Capture the cell that displays the provided text and extract its [x, y] central coordinate. 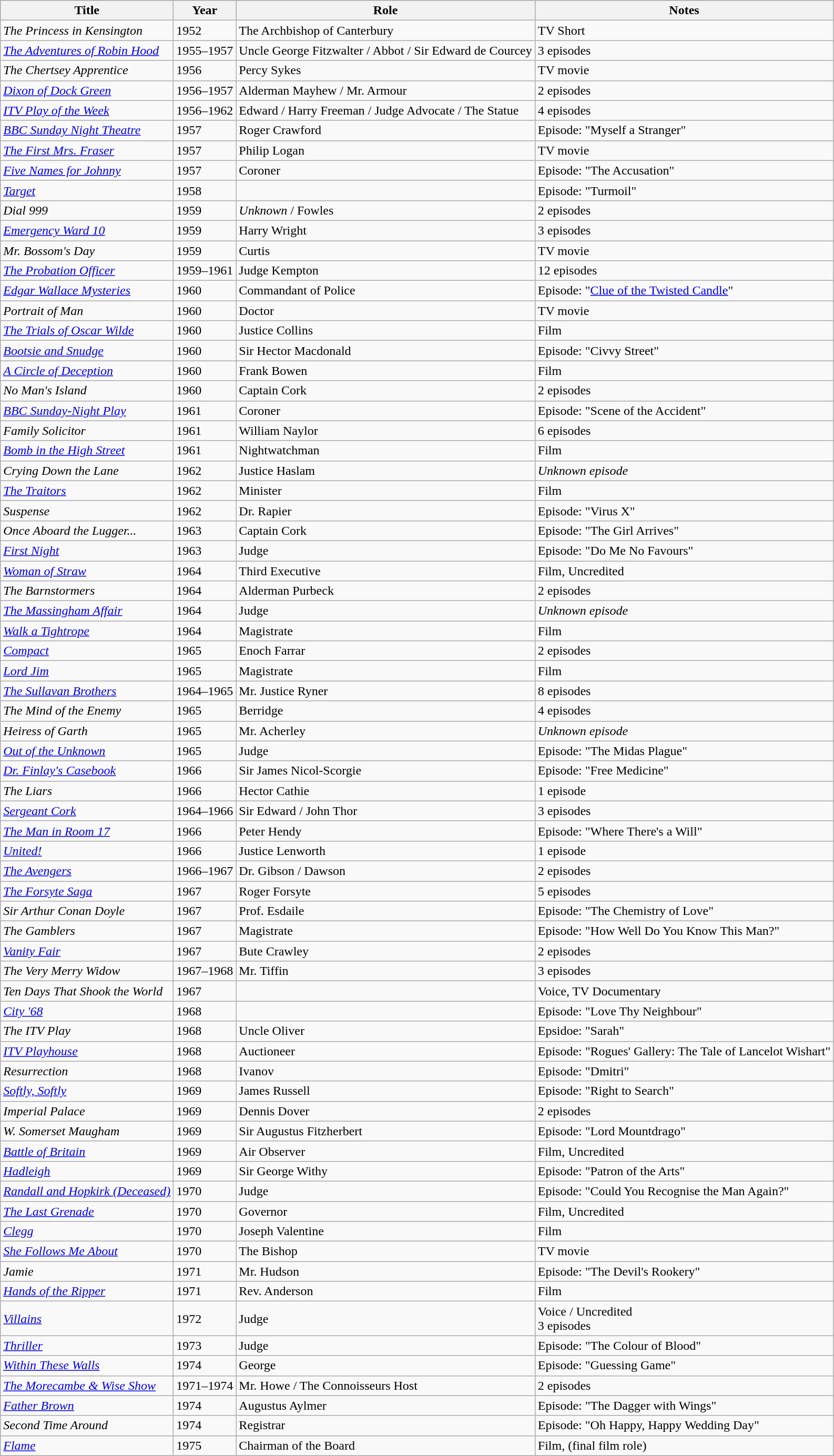
The Chertsey Apprentice [87, 70]
Hector Cathie [385, 791]
Episode: "Turmoil" [684, 190]
Epsidoe: "Sarah" [684, 1031]
The Gamblers [87, 931]
Family Solicitor [87, 431]
Uncle Oliver [385, 1031]
Alderman Mayhew / Mr. Armour [385, 90]
Roger Forsyte [385, 891]
Mr. Justice Ryner [385, 691]
Joseph Valentine [385, 1231]
George [385, 1366]
Episode: "Right to Search" [684, 1091]
Episode: "Dmitri" [684, 1071]
Uncle George Fitzwalter / Abbot / Sir Edward de Courcey [385, 50]
Auctioneer [385, 1051]
Sir James Nicol-Scorgie [385, 771]
Doctor [385, 311]
The Morecambe & Wise Show [87, 1386]
Third Executive [385, 571]
Sir George Withy [385, 1171]
The Very Merry Widow [87, 971]
The Liars [87, 791]
Registrar [385, 1426]
No Man's Island [87, 391]
Second Time Around [87, 1426]
Episode: "Love Thy Neighbour" [684, 1011]
The First Mrs. Fraser [87, 150]
Episode: "Clue of the Twisted Candle" [684, 291]
1958 [205, 190]
Episode: "Could You Recognise the Man Again?" [684, 1191]
1964–1966 [205, 811]
William Naylor [385, 431]
The ITV Play [87, 1031]
The Trials of Oscar Wilde [87, 331]
Chairman of the Board [385, 1445]
The Avengers [87, 871]
Philip Logan [385, 150]
Woman of Straw [87, 571]
Role [385, 11]
Flame [87, 1445]
Target [87, 190]
Sir Augustus Fitzherbert [385, 1131]
1966–1967 [205, 871]
Episode: "Scene of the Accident" [684, 411]
Minister [385, 491]
Episode: "The Accusation" [684, 170]
Voice / Uncredited3 episodes [684, 1319]
Episode: "Guessing Game" [684, 1366]
Roger Crawford [385, 130]
The Sullavan Brothers [87, 691]
ITV Play of the Week [87, 110]
Dial 999 [87, 210]
Sir Arthur Conan Doyle [87, 911]
Bootsie and Snudge [87, 351]
Prof. Esdaile [385, 911]
Episode: "Do Me No Favours" [684, 551]
Randall and Hopkirk (Deceased) [87, 1191]
Hands of the Ripper [87, 1291]
1971–1974 [205, 1386]
Peter Hendy [385, 831]
Percy Sykes [385, 70]
Curtis [385, 251]
W. Somerset Maugham [87, 1131]
Episode: "How Well Do You Know This Man?" [684, 931]
Episode: "Patron of the Arts" [684, 1171]
Jamie [87, 1271]
City '68 [87, 1011]
1959–1961 [205, 271]
Father Brown [87, 1406]
Episode: "The Midas Plague" [684, 751]
Augustus Aylmer [385, 1406]
First Night [87, 551]
Harry Wright [385, 230]
Emergency Ward 10 [87, 230]
Frank Bowen [385, 371]
Episode: "The Dagger with Wings" [684, 1406]
Justice Lenworth [385, 851]
Lord Jim [87, 671]
Compact [87, 651]
1956 [205, 70]
Episode: "The Girl Arrives" [684, 531]
Episode: "Lord Mountdrago" [684, 1131]
Dr. Rapier [385, 511]
Episode: "Oh Happy, Happy Wedding Day" [684, 1426]
Nightwatchman [385, 451]
1956–1962 [205, 110]
Mr. Bossom's Day [87, 251]
Dixon of Dock Green [87, 90]
Governor [385, 1211]
1975 [205, 1445]
The Forsyte Saga [87, 891]
Enoch Farrar [385, 651]
Sir Edward / John Thor [385, 811]
Bute Crawley [385, 951]
Berridge [385, 711]
Sir Hector Macdonald [385, 351]
Episode: "The Devil's Rookery" [684, 1271]
A Circle of Deception [87, 371]
Imperial Palace [87, 1111]
12 episodes [684, 271]
Sergeant Cork [87, 811]
Mr. Hudson [385, 1271]
Episode: "Free Medicine" [684, 771]
1956–1957 [205, 90]
Year [205, 11]
The Archbishop of Canterbury [385, 30]
Thriller [87, 1346]
The Traitors [87, 491]
Alderman Purbeck [385, 591]
Dennis Dover [385, 1111]
Vanity Fair [87, 951]
Episode: "Virus X" [684, 511]
Episode: "Civvy Street" [684, 351]
ITV Playhouse [87, 1051]
The Barnstormers [87, 591]
Notes [684, 11]
BBC Sunday Night Theatre [87, 130]
Out of the Unknown [87, 751]
Softly, Softly [87, 1091]
Edgar Wallace Mysteries [87, 291]
Heiress of Garth [87, 731]
Episode: "The Colour of Blood" [684, 1346]
Justice Collins [385, 331]
1967–1968 [205, 971]
6 episodes [684, 431]
The Probation Officer [87, 271]
1952 [205, 30]
The Princess in Kensington [87, 30]
Ten Days That Shook the World [87, 991]
Title [87, 11]
Justice Haslam [385, 471]
Dr. Finlay's Casebook [87, 771]
James Russell [385, 1091]
1964–1965 [205, 691]
Walk a Tightrope [87, 631]
Clegg [87, 1231]
Rev. Anderson [385, 1291]
Voice, TV Documentary [684, 991]
The Last Grenade [87, 1211]
Suspense [87, 511]
TV Short [684, 30]
Within These Walls [87, 1366]
The Mind of the Enemy [87, 711]
5 episodes [684, 891]
Edward / Harry Freeman / Judge Advocate / The Statue [385, 110]
Hadleigh [87, 1171]
Commandant of Police [385, 291]
Episode: "Where There's a Will" [684, 831]
Air Observer [385, 1151]
1955–1957 [205, 50]
Once Aboard the Lugger... [87, 531]
The Bishop [385, 1251]
Crying Down the Lane [87, 471]
Ivanov [385, 1071]
Episode: "The Chemistry of Love" [684, 911]
Battle of Britain [87, 1151]
Unknown / Fowles [385, 210]
The Man in Room 17 [87, 831]
BBC Sunday-Night Play [87, 411]
Resurrection [87, 1071]
Dr. Gibson / Dawson [385, 871]
United! [87, 851]
Villains [87, 1319]
Bomb in the High Street [87, 451]
The Adventures of Robin Hood [87, 50]
1972 [205, 1319]
The Massingham Affair [87, 611]
Five Names for Johnny [87, 170]
Episode: "Rogues' Gallery: The Tale of Lancelot Wishart" [684, 1051]
8 episodes [684, 691]
Mr. Tiffin [385, 971]
1973 [205, 1346]
Portrait of Man [87, 311]
Film, (final film role) [684, 1445]
Judge Kempton [385, 271]
Mr. Acherley [385, 731]
She Follows Me About [87, 1251]
Mr. Howe / The Connoisseurs Host [385, 1386]
Episode: "Myself a Stranger" [684, 130]
